Identify which cell holds the provided text, then report its [x, y] central coordinate. 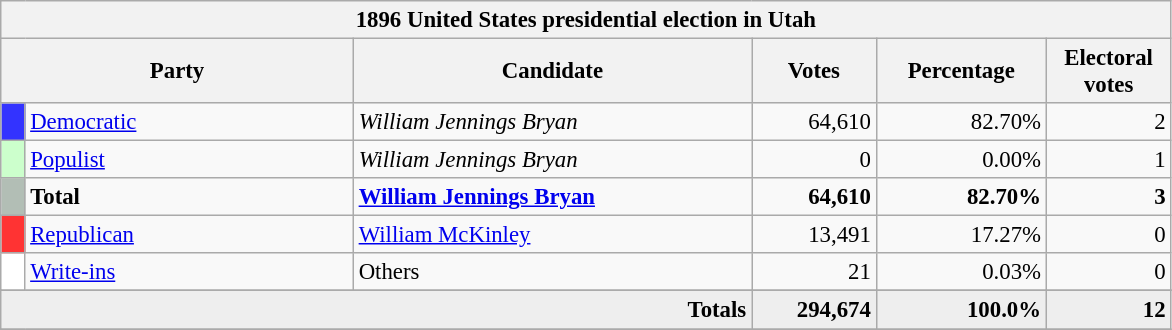
Percentage [961, 72]
17.27% [961, 235]
21 [814, 273]
Votes [814, 72]
Totals [376, 310]
0.00% [961, 160]
100.0% [961, 310]
Republican [189, 235]
13,491 [814, 235]
Populist [189, 160]
2 [1108, 122]
0.03% [961, 273]
William McKinley [552, 235]
Total [189, 197]
Others [552, 273]
3 [1108, 197]
294,674 [814, 310]
12 [1108, 310]
Party [178, 72]
Candidate [552, 72]
Write-ins [189, 273]
Electoral votes [1108, 72]
1896 United States presidential election in Utah [586, 20]
1 [1108, 160]
Democratic [189, 122]
